Extract the (x, y) coordinate from the center of the cell holding the provided text.  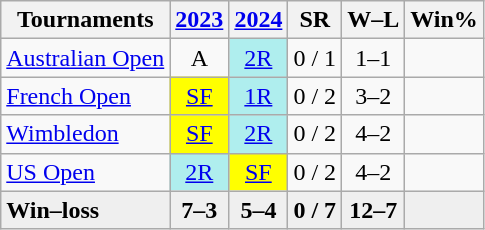
0 / 7 (315, 210)
Tournaments (86, 20)
0 / 1 (315, 58)
Win–loss (86, 210)
A (200, 58)
Wimbledon (86, 134)
3–2 (374, 96)
Australian Open (86, 58)
5–4 (258, 210)
1R (258, 96)
W–L (374, 20)
12–7 (374, 210)
US Open (86, 172)
Win% (444, 20)
1–1 (374, 58)
SR (315, 20)
French Open (86, 96)
2023 (200, 20)
2024 (258, 20)
7–3 (200, 210)
